Capture the cell that displays the provided text and extract its [x, y] central coordinate. 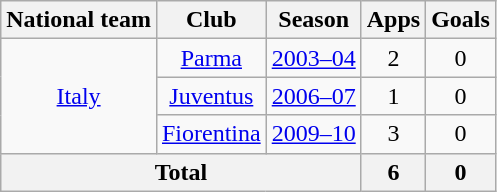
Italy [79, 96]
Juventus [211, 96]
National team [79, 20]
6 [393, 172]
Total [181, 172]
Apps [393, 20]
2009–10 [314, 134]
Club [211, 20]
2 [393, 58]
2003–04 [314, 58]
Parma [211, 58]
1 [393, 96]
Season [314, 20]
Goals [461, 20]
2006–07 [314, 96]
3 [393, 134]
Fiorentina [211, 134]
